Locate the cell with the specified text and output its [X, Y] center coordinate. 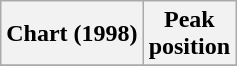
Chart (1998) [72, 34]
Peakposition [189, 34]
